Find where the given text appears and provide that cell's center as [X, Y] coordinate. 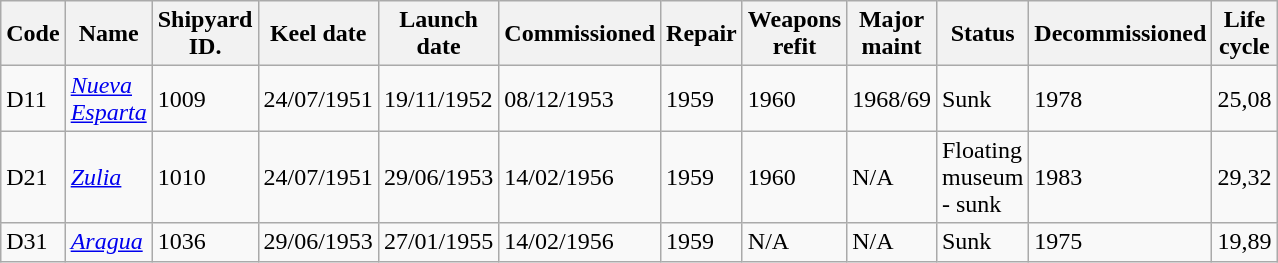
D31 [33, 242]
Repair [702, 34]
27/01/1955 [438, 242]
Shipyard ID. [205, 34]
Decommissioned [1120, 34]
29,32 [1244, 177]
1010 [205, 177]
Status [982, 34]
Major maint [892, 34]
Commissioned [580, 34]
Zulia [108, 177]
19,89 [1244, 242]
Keel date [318, 34]
D11 [33, 98]
Launch date [438, 34]
Floating museum - sunk [982, 177]
1983 [1120, 177]
Life cycle [1244, 34]
1978 [1120, 98]
19/11/1952 [438, 98]
1009 [205, 98]
08/12/1953 [580, 98]
Code [33, 34]
D21 [33, 177]
1975 [1120, 242]
1036 [205, 242]
Name [108, 34]
Nueva Esparta [108, 98]
25,08 [1244, 98]
Weapons refit [794, 34]
Aragua [108, 242]
1968/69 [892, 98]
